Extract the [x, y] coordinate from the center of the cell holding the provided text.  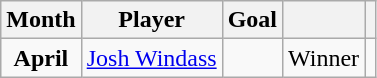
Month [41, 20]
Josh Windass [152, 58]
Winner [324, 58]
April [41, 58]
Goal [252, 20]
Player [152, 20]
